Capture the cell that displays the provided text and extract its [x, y] central coordinate. 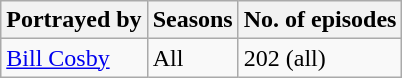
202 (all) [320, 58]
Bill Cosby [74, 58]
Portrayed by [74, 20]
No. of episodes [320, 20]
All [192, 58]
Seasons [192, 20]
